Return [X, Y] of the center of cell containing provided text 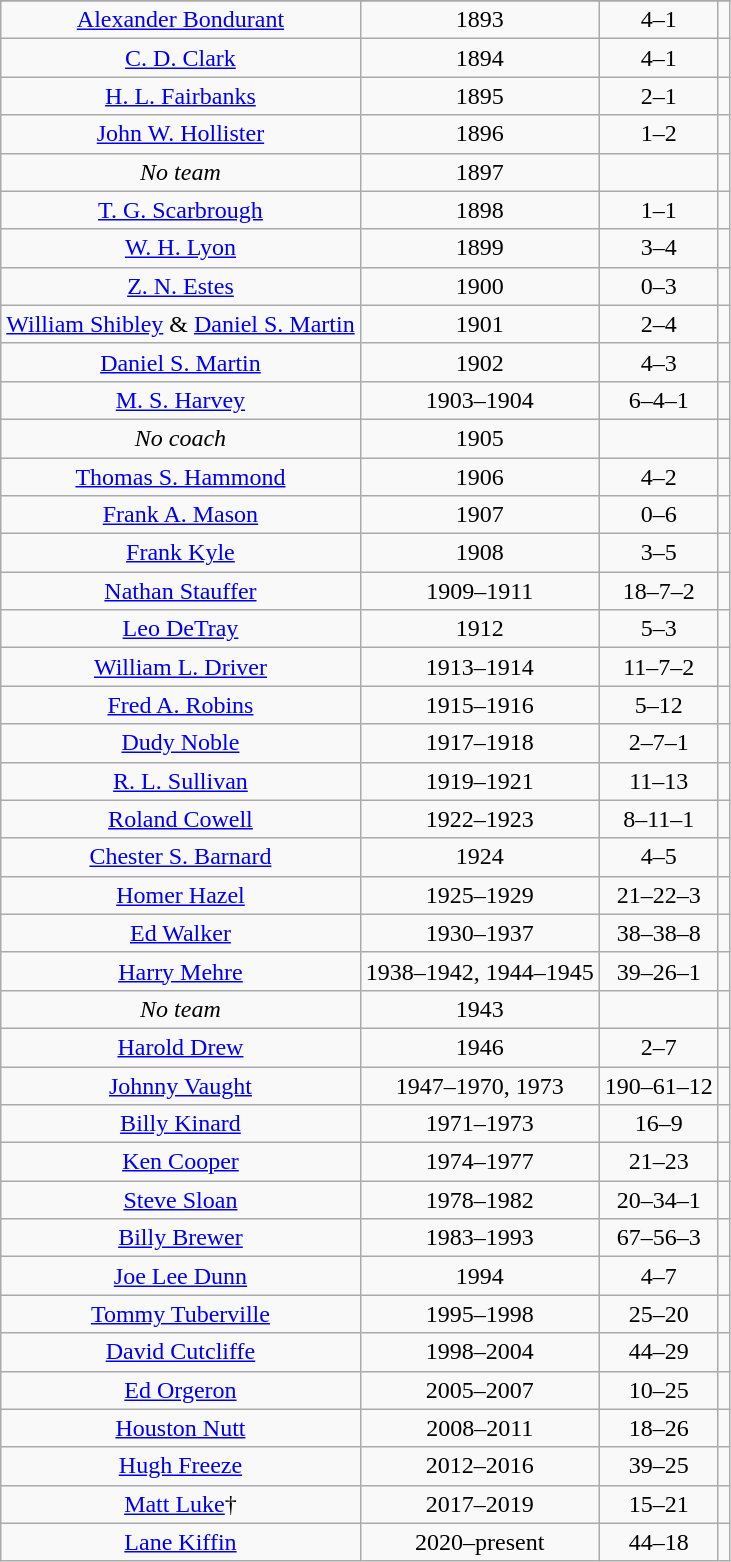
0–6 [658, 515]
2020–present [480, 1542]
Billy Kinard [180, 1124]
Nathan Stauffer [180, 591]
16–9 [658, 1124]
38–38–8 [658, 933]
6–4–1 [658, 400]
1915–1916 [480, 705]
1894 [480, 58]
2017–2019 [480, 1504]
1922–1923 [480, 819]
W. H. Lyon [180, 248]
8–11–1 [658, 819]
4–5 [658, 857]
190–61–12 [658, 1085]
1947–1970, 1973 [480, 1085]
1924 [480, 857]
21–23 [658, 1162]
Alexander Bondurant [180, 20]
Ken Cooper [180, 1162]
Roland Cowell [180, 819]
Steve Sloan [180, 1200]
44–18 [658, 1542]
T. G. Scarbrough [180, 210]
1908 [480, 553]
4–3 [658, 362]
44–29 [658, 1352]
Homer Hazel [180, 895]
1943 [480, 1009]
1912 [480, 629]
1893 [480, 20]
0–3 [658, 286]
M. S. Harvey [180, 400]
Lane Kiffin [180, 1542]
1905 [480, 438]
H. L. Fairbanks [180, 96]
Thomas S. Hammond [180, 477]
1909–1911 [480, 591]
1998–2004 [480, 1352]
Dudy Noble [180, 743]
John W. Hollister [180, 134]
11–7–2 [658, 667]
1898 [480, 210]
1903–1904 [480, 400]
1974–1977 [480, 1162]
William L. Driver [180, 667]
15–21 [658, 1504]
1938–1942, 1944–1945 [480, 971]
1897 [480, 172]
1994 [480, 1276]
2–7–1 [658, 743]
Frank Kyle [180, 553]
Harry Mehre [180, 971]
2–1 [658, 96]
Tommy Tuberville [180, 1314]
Joe Lee Dunn [180, 1276]
3–4 [658, 248]
1978–1982 [480, 1200]
39–26–1 [658, 971]
Matt Luke† [180, 1504]
C. D. Clark [180, 58]
Leo DeTray [180, 629]
4–7 [658, 1276]
William Shibley & Daniel S. Martin [180, 324]
1902 [480, 362]
2–7 [658, 1047]
18–7–2 [658, 591]
1896 [480, 134]
2012–2016 [480, 1466]
Frank A. Mason [180, 515]
R. L. Sullivan [180, 781]
1907 [480, 515]
25–20 [658, 1314]
2–4 [658, 324]
1901 [480, 324]
67–56–3 [658, 1238]
Chester S. Barnard [180, 857]
Daniel S. Martin [180, 362]
No coach [180, 438]
Ed Orgeron [180, 1390]
1983–1993 [480, 1238]
Ed Walker [180, 933]
3–5 [658, 553]
1925–1929 [480, 895]
18–26 [658, 1428]
1930–1937 [480, 933]
1995–1998 [480, 1314]
1906 [480, 477]
1917–1918 [480, 743]
2008–2011 [480, 1428]
1–1 [658, 210]
Houston Nutt [180, 1428]
David Cutcliffe [180, 1352]
Fred A. Robins [180, 705]
39–25 [658, 1466]
1900 [480, 286]
1913–1914 [480, 667]
5–3 [658, 629]
1–2 [658, 134]
1919–1921 [480, 781]
10–25 [658, 1390]
Hugh Freeze [180, 1466]
5–12 [658, 705]
20–34–1 [658, 1200]
1971–1973 [480, 1124]
Harold Drew [180, 1047]
Johnny Vaught [180, 1085]
11–13 [658, 781]
21–22–3 [658, 895]
1899 [480, 248]
Billy Brewer [180, 1238]
1946 [480, 1047]
4–2 [658, 477]
2005–2007 [480, 1390]
1895 [480, 96]
Z. N. Estes [180, 286]
